Provide the (X, Y) coordinate of the cell's center where the given text is located.  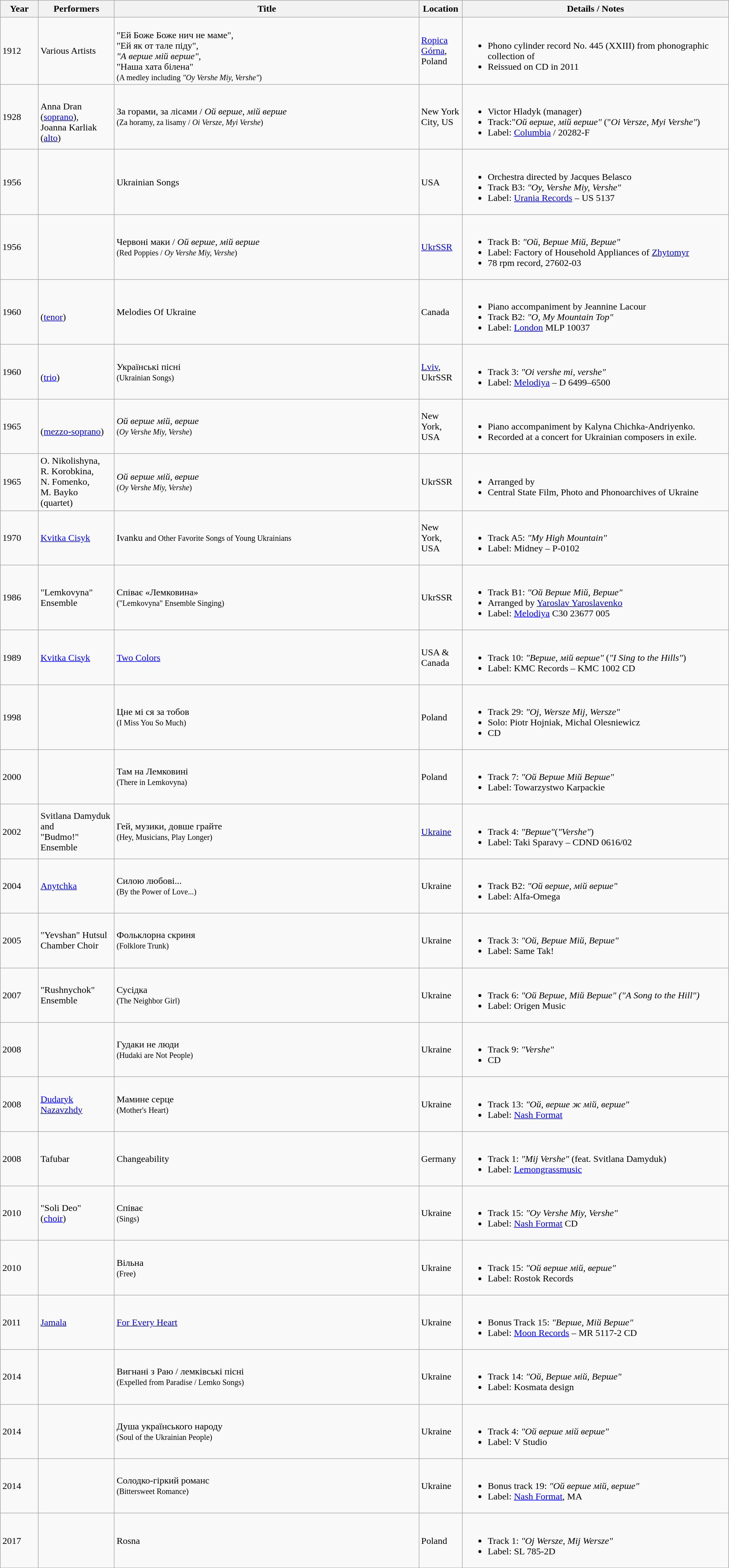
2002 (19, 831)
1986 (19, 597)
Солодко-гіркий романс(Bittersweet Romance) (267, 1486)
Ivanku and Other Favorite Songs of Young Ukrainians (267, 538)
Details / Notes (595, 9)
1989 (19, 657)
2004 (19, 886)
Canada (441, 312)
Two Colors (267, 657)
Lviv, UkrSSR (441, 372)
Силою любові...(By the Power of Love...) (267, 886)
USA & Canada (441, 657)
Track 3: "Oi vershe mi, vershe"Label: Melodiya – D 6499–6500 (595, 372)
Track B2: "Ой верше, мій верше"Label: Alfa-Omega (595, 886)
Germany (441, 1159)
Track B1: "Ой Верше Мій, Верше"Arranged by Yaroslav YaroslavenkoLabel: Melodiya C30 23677 005 (595, 597)
Track 4: "Ой верше мій верше"Label: V Studio (595, 1431)
Rosna (267, 1540)
Jamala (76, 1322)
Title (267, 9)
"Ей Боже Боже нич не маме", "Ей як от тале піду", "А верше мій верше", "Наша хата білена" (A medley including "Oy Vershe Miy, Vershe") (267, 51)
Location (441, 9)
"Rushnychok"Ensemble (76, 995)
2007 (19, 995)
1998 (19, 717)
Bonus track 19: "Ой верше мій, верше"Label: Nash Format, МА (595, 1486)
Track A5: "My High Mountain"Label: Midney – P-0102 (595, 538)
Phono cylinder record No. 445 (XXIII) from phonographic collection of Reissued on CD in 2011 (595, 51)
(tenor) (76, 312)
Там на Лемковині(There in Lemkovyna) (267, 777)
"Yevshan" Hutsul Chamber Choir (76, 941)
Melodies Of Ukraine (267, 312)
Душа українського народу(Soul of the Ukrainian People) (267, 1431)
Piano accompaniment by Jeannine LacourTrack B2: "O, My Mountain Top"Label: London MLP 10037 (595, 312)
Svitlana Damyduk and"Budmo!" Ensemble (76, 831)
For Every Heart (267, 1322)
Фольклорна скриня(Folklore Trunk) (267, 941)
Мамине серце(Mother's Heart) (267, 1104)
Track 6: "Ой Верше, Мій Верше" ("A Song to the Hill")Label: Origen Music (595, 995)
Ukrainian Songs (267, 182)
Track 15: "Ой верше мій, верше"Label: Rostok Records (595, 1268)
1912 (19, 51)
Червоні маки / Ой верше, мій верше(Red Poppies / Oy Vershe Miy, Vershe) (267, 247)
Українські пісні(Ukrainian Songs) (267, 372)
Various Artists (76, 51)
Changeability (267, 1159)
Arranged by Central State Film, Photo and Phonoarchives of Ukraine (595, 482)
New York City, US (441, 117)
"Soli Deo"(choir) (76, 1213)
Гудаки не люди(Hudaki are Not People) (267, 1050)
Track 3: "Ой, Верше Мій, Верше"Label: Same Tak! (595, 941)
"Lemkovyna" Ensemble (76, 597)
За горами, за лісами / Ой верше, мій верше(Za horamy, za lisamy / Oi Versze, Myi Vershe) (267, 117)
Ropica Górna, Poland (441, 51)
Гей, музики, довше грайте(Hey, Musicians, Play Longer) (267, 831)
Piano accompaniment by Kalyna Chichka-Andriyenko.Recorded at a concert for Ukrainian composers in exile. (595, 426)
Track 15: "Oy Vershe Miy, Vershe"Label: Nash Format CD (595, 1213)
Цне мі ся за тобов(I Miss You So Much) (267, 717)
Track 7: "Ой Верше Мій Верше"Label: Towarzystwo Karpackie (595, 777)
Вільна(Free) (267, 1268)
Track 29: "Oj, Wersze Mij, Wersze"Solo: Piotr Hojniak, Michal OlesniewiczCD (595, 717)
Track 4: "Верше"("Vershe")Label: Taki Sparavy – CDND 0616/02 (595, 831)
Orchestra directed by Jacques BelascoTrack B3: "Oy, Vershe Miy, Vershe"Label: Urania Records – US 5137 (595, 182)
Tafubar (76, 1159)
Anna Dran (soprano), Joanna Karliak (alto) (76, 117)
2011 (19, 1322)
Співає «Лемковина»("Lemkovyna" Ensemble Singing) (267, 597)
Track 14: "Ой, Верше мій, Верше"Label: Kosmata design (595, 1377)
2017 (19, 1540)
Bonus Track 15: "Верше, Мій Верше"Label: Moon Records – MR 5117-2 CD (595, 1322)
2000 (19, 777)
Track 9: "Vershe"CD (595, 1050)
Performers (76, 9)
Track 1: "Oj Wersze, Mij Wersze"Label: SL 785-2D (595, 1540)
Track 10: "Верше, мій верше" ("I Sing to the Hills")Label: KMC Records – KMC 1002 CD (595, 657)
Track 13: "Ой, верше ж мій, верше"Label: Nash Format (595, 1104)
O. Nikolishyna, R. Korobkina, N. Fomenko, M. Bayko(quartet) (76, 482)
Victor Hladyk (manager)Track:"Ой верше, мій верше" ("Oi Versze, Myi Vershe")Label: Columbia / 20282-F (595, 117)
Track 1: "Mij Vershe" (feat. Svitlana Damyduk)Label: Lemongrassmusic (595, 1159)
Сусідка(The Neighbor Girl) (267, 995)
(mezzo-soprano) (76, 426)
USA (441, 182)
1970 (19, 538)
Year (19, 9)
Dudaryk Nazavzhdy (76, 1104)
2005 (19, 941)
(trio) (76, 372)
Вигнані з Раю / лемківські пісні(Expelled from Paradise / Lemko Songs) (267, 1377)
1928 (19, 117)
Співає(Sings) (267, 1213)
Track B: "Ой, Верше Мiй, Верше"Label: Factory of Household Appliances of Zhytomyr78 rpm record, 27602-03 (595, 247)
Anytchka (76, 886)
